Extract the (X, Y) coordinate from the center of the cell holding the provided text.  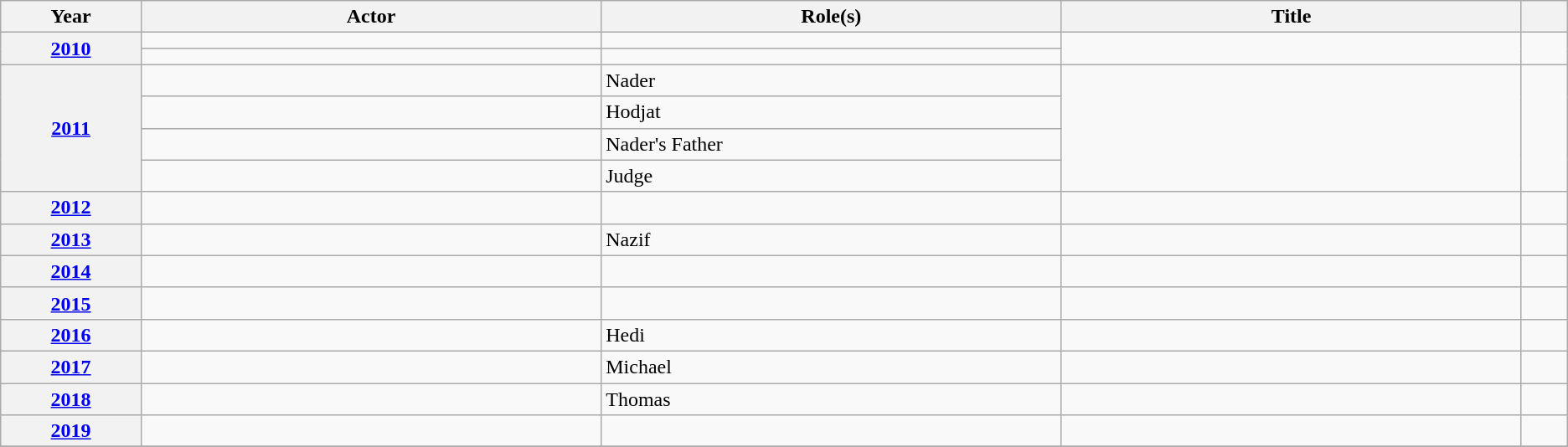
2010 (71, 49)
Judge (831, 176)
2012 (71, 208)
Hedi (831, 335)
Nader (831, 80)
2013 (71, 239)
Actor (370, 17)
Thomas (831, 399)
2019 (71, 431)
2011 (71, 128)
Role(s) (831, 17)
2014 (71, 271)
Nazif (831, 239)
Michael (831, 367)
2017 (71, 367)
Title (1292, 17)
Year (71, 17)
2015 (71, 303)
2018 (71, 399)
Hodjat (831, 112)
Nader's Father (831, 144)
2016 (71, 335)
